Scan for the cell matching the given text and deliver its (x, y) coordinate at center. 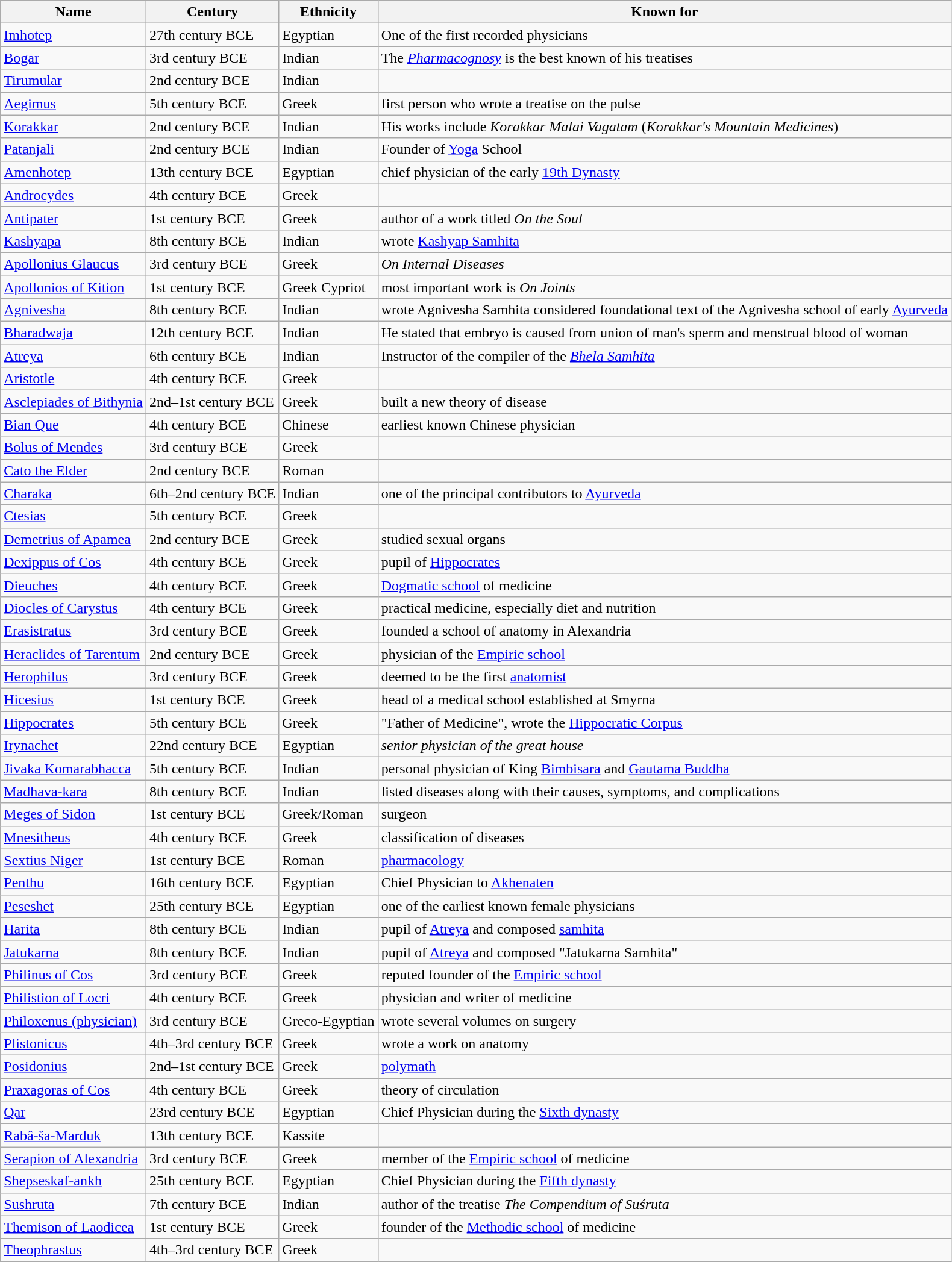
surgeon (664, 814)
Bogar (74, 58)
Madhava-kara (74, 792)
One of the first recorded physicians (664, 35)
Penthu (74, 883)
chief physician of the early 19th Dynasty (664, 172)
Plistonicus (74, 1044)
wrote Agnivesha Samhita considered foundational text of the Agnivesha school of early Ayurveda (664, 310)
"Father of Medicine", wrote the Hippocratic Corpus (664, 723)
Philistion of Locri (74, 998)
Praxagoras of Cos (74, 1090)
He stated that embryo is caused from union of man's sperm and menstrual blood of woman (664, 333)
Agnivesha (74, 310)
first person who wrote a treatise on the pulse (664, 104)
Instructor of the compiler of the Bhela Samhita (664, 356)
Harita (74, 929)
Irynachet (74, 746)
Hicesius (74, 700)
12th century BCE (212, 333)
Jivaka Komarabhacca (74, 769)
7th century BCE (212, 1204)
earliest known Chinese physician (664, 425)
Aristotle (74, 379)
Cato the Elder (74, 470)
physician of the Empiric school (664, 654)
Peseshet (74, 906)
Aegimus (74, 104)
Imhotep (74, 35)
Rabâ-ša-Marduk (74, 1135)
Greek/Roman (328, 814)
Mnesitheus (74, 837)
head of a medical school established at Smyrna (664, 700)
reputed founder of the Empiric school (664, 975)
Korakkar (74, 127)
Kashyapa (74, 241)
listed diseases along with their causes, symptoms, and complications (664, 792)
Theophrastus (74, 1250)
Chief Physician during the Sixth dynasty (664, 1113)
Atreya (74, 356)
Androcydes (74, 195)
Asclepiades of Bithynia (74, 402)
Bharadwaja (74, 333)
Diocles of Carystus (74, 608)
Name (74, 12)
Sextius Niger (74, 860)
Bolus of Mendes (74, 448)
author of a work titled On the Soul (664, 218)
Chief Physician to Akhenaten (664, 883)
Greco-Egyptian (328, 1021)
built a new theory of disease (664, 402)
Dexippus of Cos (74, 562)
classification of diseases (664, 837)
Ethnicity (328, 12)
personal physician of King Bimbisara and Gautama Buddha (664, 769)
23rd century BCE (212, 1113)
Patanjali (74, 149)
pupil of Hippocrates (664, 562)
Meges of Sidon (74, 814)
Chinese (328, 425)
founder of the Methodic school of medicine (664, 1227)
Apollonios of Kition (74, 287)
Philinus of Cos (74, 975)
His works include Korakkar Malai Vagatam (Korakkar's Mountain Medicines) (664, 127)
wrote Kashyap Samhita (664, 241)
most important work is On Joints (664, 287)
senior physician of the great house (664, 746)
Bian Que (74, 425)
studied sexual organs (664, 539)
Hippocrates (74, 723)
Charaka (74, 493)
member of the Empiric school of medicine (664, 1158)
Qar (74, 1113)
Shepseskaf-ankh (74, 1181)
Themison of Laodicea (74, 1227)
practical medicine, especially diet and nutrition (664, 608)
22nd century BCE (212, 746)
founded a school of anatomy in Alexandria (664, 631)
pupil of Atreya and composed samhita (664, 929)
Demetrius of Apamea (74, 539)
one of the principal contributors to Ayurveda (664, 493)
Antipater (74, 218)
6th–2nd century BCE (212, 493)
theory of circulation (664, 1090)
author of the treatise The Compendium of Suśruta (664, 1204)
Herophilus (74, 677)
27th century BCE (212, 35)
16th century BCE (212, 883)
Founder of Yoga School (664, 149)
Philoxenus (physician) (74, 1021)
6th century BCE (212, 356)
Century (212, 12)
pharmacology (664, 860)
wrote several volumes on surgery (664, 1021)
Sushruta (74, 1204)
Erasistratus (74, 631)
The Pharmacognosy is the best known of his treatises (664, 58)
Amenhotep (74, 172)
Apollonius Glaucus (74, 264)
polymath (664, 1067)
On Internal Diseases (664, 264)
Dogmatic school of medicine (664, 585)
pupil of Atreya and composed "Jatukarna Samhita" (664, 952)
Dieuches (74, 585)
one of the earliest known female physicians (664, 906)
physician and writer of medicine (664, 998)
wrote a work on anatomy (664, 1044)
Ctesias (74, 516)
Tirumular (74, 81)
Kassite (328, 1135)
Serapion of Alexandria (74, 1158)
Heraclides of Tarentum (74, 654)
Posidonius (74, 1067)
Chief Physician during the Fifth dynasty (664, 1181)
Jatukarna (74, 952)
Known for (664, 12)
deemed to be the first anatomist (664, 677)
Greek Cypriot (328, 287)
